Extract the (x, y) coordinate from the center of the cell holding the provided text.  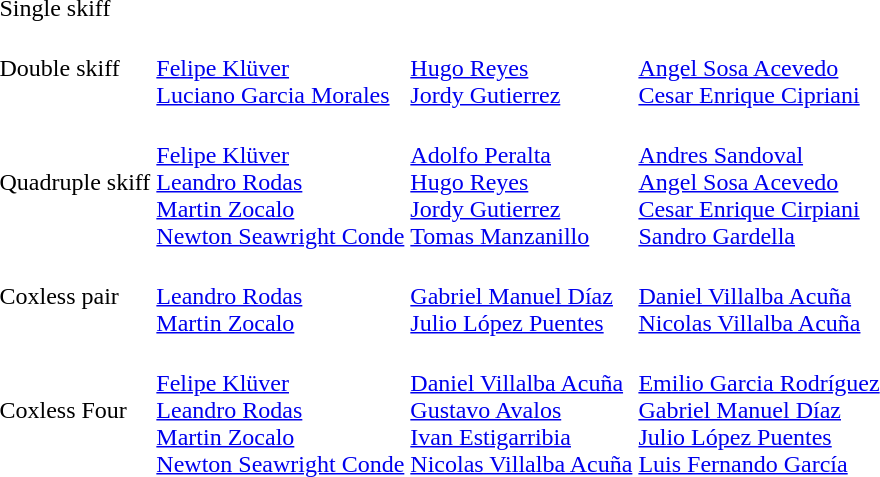
Adolfo PeraltaHugo ReyesJordy GutierrezTomas Manzanillo (522, 182)
Leandro RodasMartin Zocalo (280, 296)
Felipe KlüverLuciano Garcia Morales (280, 68)
Gabriel Manuel DíazJulio López Puentes (522, 296)
Felipe KlüverLeandro RodasMartin ZocaloNewton Seawright Conde (280, 182)
Hugo ReyesJordy Gutierrez (522, 68)
